Return (X, Y) of the center of cell containing provided text 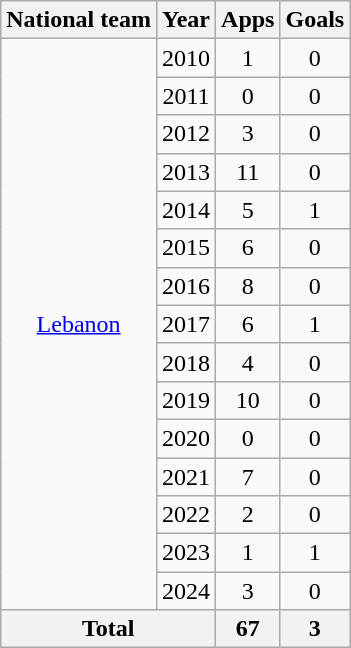
2023 (186, 553)
2019 (186, 400)
Lebanon (79, 324)
Total (108, 629)
67 (248, 629)
2016 (186, 286)
Apps (248, 20)
2014 (186, 210)
2013 (186, 172)
2010 (186, 58)
2020 (186, 438)
8 (248, 286)
7 (248, 477)
2012 (186, 134)
4 (248, 362)
2015 (186, 248)
Goals (315, 20)
2021 (186, 477)
5 (248, 210)
2024 (186, 591)
2 (248, 515)
2011 (186, 96)
Year (186, 20)
2018 (186, 362)
2017 (186, 324)
National team (79, 20)
11 (248, 172)
10 (248, 400)
2022 (186, 515)
